Pinpoint the cell where the given text exists, returning its [x, y] midpoint coordinate. 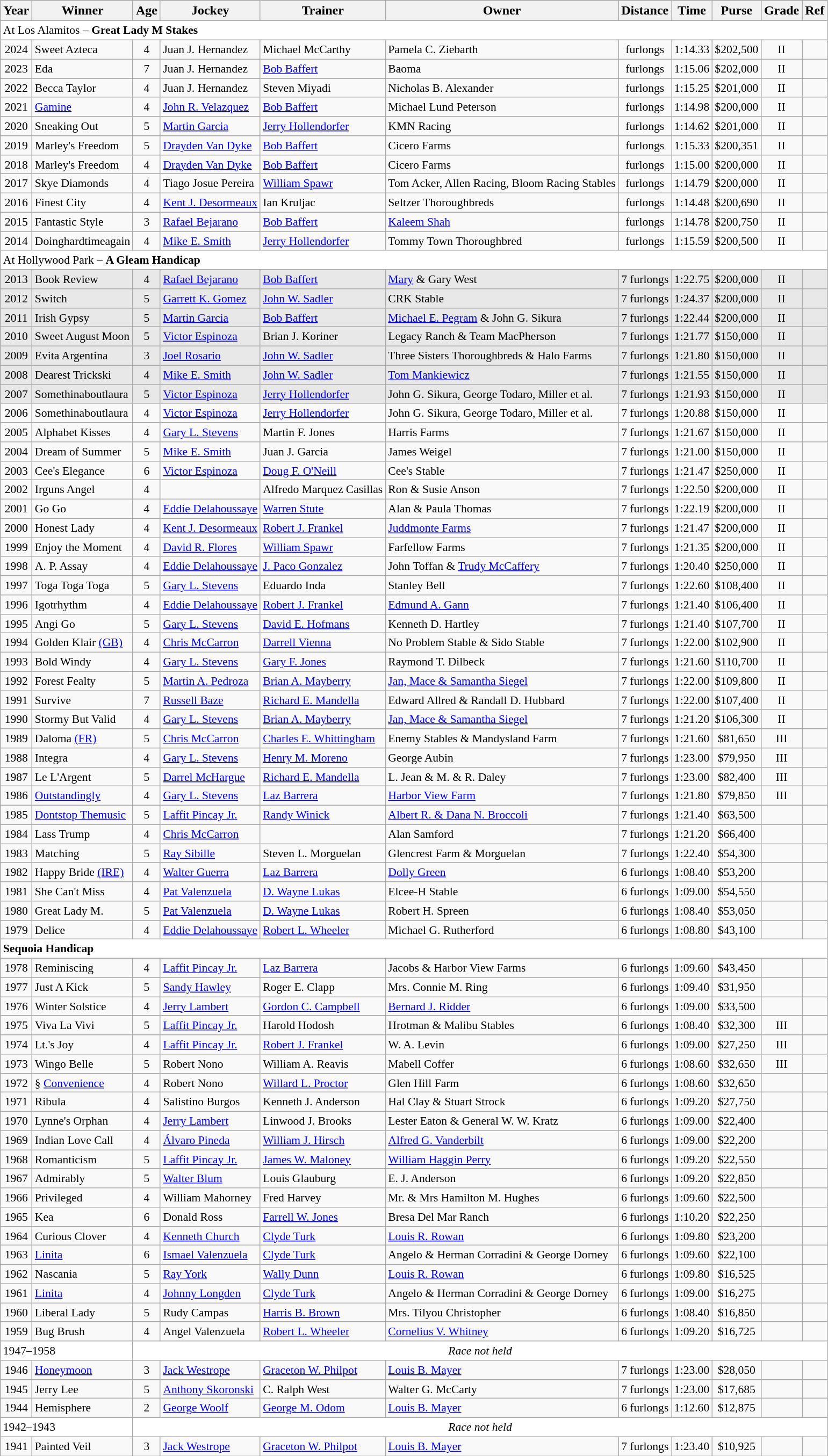
1942–1943 [67, 1427]
$107,700 [736, 624]
Outstandingly [83, 796]
Grade [781, 11]
1998 [16, 566]
Anthony Skoronski [210, 1389]
Time [692, 11]
Kenneth Church [210, 1236]
2007 [16, 394]
Harbor View Farm [502, 796]
Reminiscing [83, 968]
1985 [16, 815]
Sweet Azteca [83, 49]
Randy Winick [322, 815]
David E. Hofmans [322, 624]
1:20.88 [692, 413]
James W. Maloney [322, 1160]
Doinghardtimeagain [83, 241]
$81,650 [736, 738]
Irguns Angel [83, 490]
1:15.00 [692, 164]
Cee's Elegance [83, 470]
$28,050 [736, 1370]
1:15.33 [692, 146]
Daloma (FR) [83, 738]
Owner [502, 11]
1:09.40 [692, 987]
Switch [83, 299]
Sweet August Moon [83, 337]
Liberal Lady [83, 1313]
$43,100 [736, 930]
Sandy Hawley [210, 987]
Trainer [322, 11]
1978 [16, 968]
Lt.'s Joy [83, 1045]
Stormy But Valid [83, 719]
1:22.75 [692, 279]
1967 [16, 1178]
Alfredo Marquez Casillas [322, 490]
$16,725 [736, 1331]
Nicholas B. Alexander [502, 88]
Becca Taylor [83, 88]
Donald Ross [210, 1217]
Nascania [83, 1274]
$53,050 [736, 911]
1:22.60 [692, 585]
1969 [16, 1140]
Sneaking Out [83, 126]
Fantastic Style [83, 222]
2016 [16, 202]
Hal Clay & Stuart Strock [502, 1102]
Alphabet Kisses [83, 432]
Forest Fealty [83, 681]
Winter Solstice [83, 1006]
1996 [16, 605]
$31,950 [736, 987]
Elcee-H Stable [502, 892]
Harris Farms [502, 432]
$102,900 [736, 643]
1980 [16, 911]
Gamine [83, 107]
$27,750 [736, 1102]
John R. Velazquez [210, 107]
Honeymoon [83, 1370]
$22,550 [736, 1160]
Hemisphere [83, 1408]
1979 [16, 930]
Kenneth J. Anderson [322, 1102]
1:21.35 [692, 547]
$106,400 [736, 605]
2015 [16, 222]
Michael E. Pegram & John G. Sikura [502, 317]
W. A. Levin [502, 1045]
2022 [16, 88]
1:24.37 [692, 299]
Honest Lady [83, 528]
2010 [16, 337]
Glencrest Farm & Morguelan [502, 853]
She Can't Miss [83, 892]
2003 [16, 470]
$79,850 [736, 796]
1990 [16, 719]
2008 [16, 375]
Mr. & Mrs Hamilton M. Hughes [502, 1198]
Farrell W. Jones [322, 1217]
Michael G. Rutherford [502, 930]
E. J. Anderson [502, 1178]
Evita Argentina [83, 356]
Alan & Paula Thomas [502, 509]
2021 [16, 107]
1976 [16, 1006]
Tom Acker, Allen Racing, Bloom Racing Stables [502, 184]
J. Paco Gonzalez [322, 566]
2012 [16, 299]
$108,400 [736, 585]
$22,200 [736, 1140]
At Hollywood Park – A Gleam Handicap [414, 260]
Golden Klair (GB) [83, 643]
1:08.80 [692, 930]
Gary F. Jones [322, 662]
$200,500 [736, 241]
Mrs. Tilyou Christopher [502, 1313]
Lynne's Orphan [83, 1121]
At Los Alamitos – Great Lady M Stakes [414, 31]
1:23.40 [692, 1446]
Henry M. Moreno [322, 758]
1971 [16, 1102]
Great Lady M. [83, 911]
$66,400 [736, 834]
Le L'Argent [83, 777]
1:21.55 [692, 375]
Harold Hodosh [322, 1025]
Salistino Burgos [210, 1102]
Go Go [83, 509]
Michael Lund Peterson [502, 107]
$10,925 [736, 1446]
Enemy Stables & Mandysland Farm [502, 738]
George Aubin [502, 758]
Sequoia Handicap [414, 949]
Eda [83, 69]
Mary & Gary West [502, 279]
Steven L. Morguelan [322, 853]
1:21.00 [692, 452]
1:12.60 [692, 1408]
1995 [16, 624]
1986 [16, 796]
Bug Brush [83, 1331]
Ron & Susie Anson [502, 490]
Mrs. Connie M. Ring [502, 987]
Edmund A. Gann [502, 605]
Ray Sibille [210, 853]
William J. Hirsch [322, 1140]
$22,100 [736, 1255]
A. P. Assay [83, 566]
Curious Clover [83, 1236]
1:21.67 [692, 432]
$16,850 [736, 1313]
1999 [16, 547]
Darrel McHargue [210, 777]
1961 [16, 1293]
1989 [16, 738]
$202,500 [736, 49]
Book Review [83, 279]
2 [146, 1408]
$53,200 [736, 872]
Louis Glauburg [322, 1178]
Purse [736, 11]
1984 [16, 834]
Edward Allred & Randall D. Hubbard [502, 700]
Tiago Josue Pereira [210, 184]
$43,450 [736, 968]
Finest City [83, 202]
Jockey [210, 11]
Walter G. McCarty [502, 1389]
1:22.40 [692, 853]
§ Convenience [83, 1083]
Russell Baze [210, 700]
1994 [16, 643]
Albert R. & Dana N. Broccoli [502, 815]
No Problem Stable & Sido Stable [502, 643]
Angel Valenzuela [210, 1331]
2004 [16, 452]
KMN Racing [502, 126]
Robert H. Spreen [502, 911]
2014 [16, 241]
1965 [16, 1217]
$202,000 [736, 69]
2002 [16, 490]
2006 [16, 413]
2019 [16, 146]
Gordon C. Campbell [322, 1006]
Alfred G. Vanderbilt [502, 1140]
Ray York [210, 1274]
$23,200 [736, 1236]
2024 [16, 49]
2001 [16, 509]
L. Jean & M. & R. Daley [502, 777]
Farfellow Farms [502, 547]
$16,525 [736, 1274]
Just A Kick [83, 987]
Happy Bride (IRE) [83, 872]
1966 [16, 1198]
1:21.77 [692, 337]
1991 [16, 700]
1:22.50 [692, 490]
Three Sisters Thoroughbreds & Halo Farms [502, 356]
1987 [16, 777]
Eduardo Inda [322, 585]
1:14.98 [692, 107]
Steven Miyadi [322, 88]
Toga Toga Toga [83, 585]
$33,500 [736, 1006]
1:20.40 [692, 566]
$63,500 [736, 815]
Year [16, 11]
Warren Stute [322, 509]
Integra [83, 758]
1982 [16, 872]
Dearest Trickski [83, 375]
George Woolf [210, 1408]
2020 [16, 126]
Matching [83, 853]
1963 [16, 1255]
1:15.25 [692, 88]
Doug F. O'Neill [322, 470]
$200,750 [736, 222]
2000 [16, 528]
Juan J. Garcia [322, 452]
Lass Trump [83, 834]
Bresa Del Mar Ranch [502, 1217]
1941 [16, 1446]
Baoma [502, 69]
1:14.78 [692, 222]
$54,550 [736, 892]
Charles E. Whittingham [322, 738]
Stanley Bell [502, 585]
David R. Flores [210, 547]
Enjoy the Moment [83, 547]
Age [146, 11]
1992 [16, 681]
Rudy Campas [210, 1313]
2017 [16, 184]
Michael McCarthy [322, 49]
Igotrhythm [83, 605]
George M. Odom [322, 1408]
William A. Reavis [322, 1064]
Brian J. Koriner [322, 337]
Jerry Lee [83, 1389]
$32,300 [736, 1025]
Mabell Coffer [502, 1064]
Ian Kruljac [322, 202]
1988 [16, 758]
Linwood J. Brooks [322, 1121]
Joel Rosario [210, 356]
$27,250 [736, 1045]
$16,275 [736, 1293]
$22,250 [736, 1217]
1960 [16, 1313]
Cee's Stable [502, 470]
1974 [16, 1045]
Fred Harvey [322, 1198]
$107,400 [736, 700]
Admirably [83, 1178]
Glen Hill Farm [502, 1083]
Tommy Town Thoroughbred [502, 241]
Juddmonte Farms [502, 528]
William Mahorney [210, 1198]
Irish Gypsy [83, 317]
Álvaro Pineda [210, 1140]
1975 [16, 1025]
1:22.19 [692, 509]
Winner [83, 11]
Angi Go [83, 624]
William Haggin Perry [502, 1160]
Bernard J. Ridder [502, 1006]
Dream of Summer [83, 452]
1:14.79 [692, 184]
Privileged [83, 1198]
Legacy Ranch & Team MacPherson [502, 337]
$200,690 [736, 202]
1968 [16, 1160]
C. Ralph West [322, 1389]
Kenneth D. Hartley [502, 624]
Delice [83, 930]
$17,685 [736, 1389]
Alan Samford [502, 834]
Pamela C. Ziebarth [502, 49]
James Weigel [502, 452]
Hrotman & Malibu Stables [502, 1025]
Romanticism [83, 1160]
Jacobs & Harbor View Farms [502, 968]
1959 [16, 1331]
Bold Windy [83, 662]
Walter Blum [210, 1178]
$54,300 [736, 853]
$109,800 [736, 681]
Johnny Longden [210, 1293]
1945 [16, 1389]
1946 [16, 1370]
1962 [16, 1274]
Walter Guerra [210, 872]
1:14.33 [692, 49]
1981 [16, 892]
1:15.59 [692, 241]
1977 [16, 987]
$79,950 [736, 758]
Willard L. Proctor [322, 1083]
1:14.62 [692, 126]
Survive [83, 700]
Martin F. Jones [322, 432]
1983 [16, 853]
$22,400 [736, 1121]
Wingo Belle [83, 1064]
Kea [83, 1217]
Kaleem Shah [502, 222]
$110,700 [736, 662]
1944 [16, 1408]
1964 [16, 1236]
Raymond T. Dilbeck [502, 662]
$200,351 [736, 146]
2018 [16, 164]
1:14.48 [692, 202]
2023 [16, 69]
1970 [16, 1121]
Distance [645, 11]
1:21.93 [692, 394]
Lester Eaton & General W. W. Kratz [502, 1121]
2009 [16, 356]
1947–1958 [67, 1351]
John Toffan & Trudy McCaffery [502, 566]
Dolly Green [502, 872]
Skye Diamonds [83, 184]
$22,850 [736, 1178]
Harris B. Brown [322, 1313]
Cornelius V. Whitney [502, 1331]
1:10.20 [692, 1217]
Ribula [83, 1102]
Seltzer Thoroughbreds [502, 202]
Painted Veil [83, 1446]
1997 [16, 585]
1:22.44 [692, 317]
Ref [815, 11]
1993 [16, 662]
1972 [16, 1083]
Viva La Vivi [83, 1025]
Roger E. Clapp [322, 987]
Indian Love Call [83, 1140]
2005 [16, 432]
Tom Mankiewicz [502, 375]
1:15.06 [692, 69]
CRK Stable [502, 299]
Dontstop Themusic [83, 815]
$106,300 [736, 719]
$22,500 [736, 1198]
$12,875 [736, 1408]
2011 [16, 317]
Ismael Valenzuela [210, 1255]
Garrett K. Gomez [210, 299]
$82,400 [736, 777]
Wally Dunn [322, 1274]
2013 [16, 279]
Darrell Vienna [322, 643]
1973 [16, 1064]
Martin A. Pedroza [210, 681]
